Return [x, y] of the center of cell containing provided text 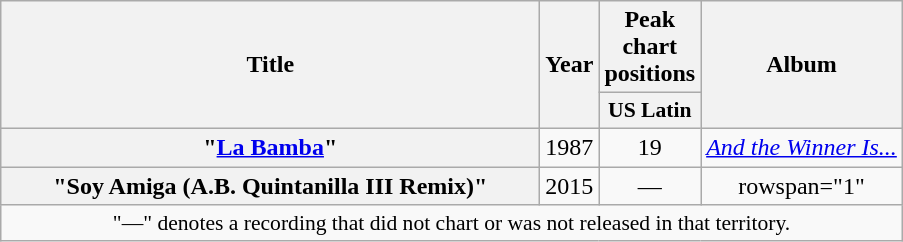
"Soy Amiga (A.B. Quintanilla III Remix)" [270, 185]
rowspan="1" [802, 185]
— [650, 185]
1987 [570, 147]
"La Bamba" [270, 147]
2015 [570, 185]
19 [650, 147]
US Latin [650, 111]
Year [570, 65]
Album [802, 65]
Title [270, 65]
And the Winner Is... [802, 147]
"—" denotes a recording that did not chart or was not released in that territory. [452, 223]
Peak chart positions [650, 47]
